Find where the given text appears and provide that cell's center as (X, Y) coordinate. 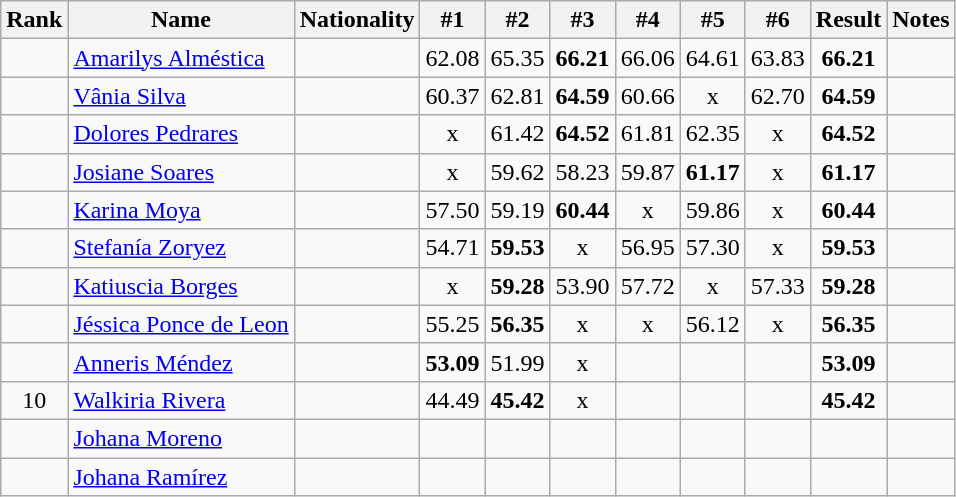
64.61 (712, 58)
59.86 (712, 210)
Rank (34, 20)
62.70 (778, 96)
Stefanía Zoryez (181, 248)
60.37 (452, 96)
59.19 (518, 210)
#1 (452, 20)
Jéssica Ponce de Leon (181, 324)
Vânia Silva (181, 96)
66.06 (648, 58)
51.99 (518, 362)
55.25 (452, 324)
57.33 (778, 286)
#4 (648, 20)
57.30 (712, 248)
57.50 (452, 210)
54.71 (452, 248)
Amarilys Alméstica (181, 58)
62.81 (518, 96)
44.49 (452, 400)
61.81 (648, 134)
56.95 (648, 248)
59.87 (648, 172)
Name (181, 20)
61.42 (518, 134)
65.35 (518, 58)
#6 (778, 20)
56.12 (712, 324)
#3 (582, 20)
Katiuscia Borges (181, 286)
#2 (518, 20)
Josiane Soares (181, 172)
Walkiria Rivera (181, 400)
Dolores Pedrares (181, 134)
#5 (712, 20)
Johana Ramírez (181, 477)
58.23 (582, 172)
Johana Moreno (181, 438)
Nationality (357, 20)
53.90 (582, 286)
60.66 (648, 96)
63.83 (778, 58)
10 (34, 400)
Karina Moya (181, 210)
62.08 (452, 58)
Result (848, 20)
59.62 (518, 172)
62.35 (712, 134)
57.72 (648, 286)
Anneris Méndez (181, 362)
Notes (921, 20)
